Locate the cell with the specified text and output its (X, Y) center coordinate. 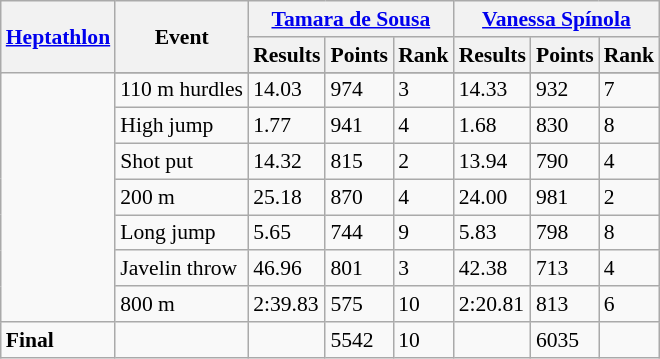
Shot put (182, 162)
830 (565, 126)
713 (565, 269)
2:39.83 (286, 304)
790 (565, 162)
575 (359, 304)
7 (630, 90)
200 m (182, 197)
25.18 (286, 197)
5.65 (286, 233)
13.94 (492, 162)
Long jump (182, 233)
46.96 (286, 269)
14.03 (286, 90)
2:20.81 (492, 304)
974 (359, 90)
813 (565, 304)
42.38 (492, 269)
Javelin throw (182, 269)
9 (424, 233)
14.33 (492, 90)
1.68 (492, 126)
1.77 (286, 126)
5542 (359, 340)
Tamara de Sousa (351, 19)
798 (565, 233)
6 (630, 304)
14.32 (286, 162)
870 (359, 197)
110 m hurdles (182, 90)
941 (359, 126)
981 (565, 197)
6035 (565, 340)
Event (182, 36)
High jump (182, 126)
801 (359, 269)
800 m (182, 304)
Heptathlon (58, 36)
24.00 (492, 197)
932 (565, 90)
5.83 (492, 233)
Final (58, 340)
Vanessa Spínola (557, 19)
815 (359, 162)
744 (359, 233)
